Return the [x, y] coordinate for the center point of the cell that contains the specified text.  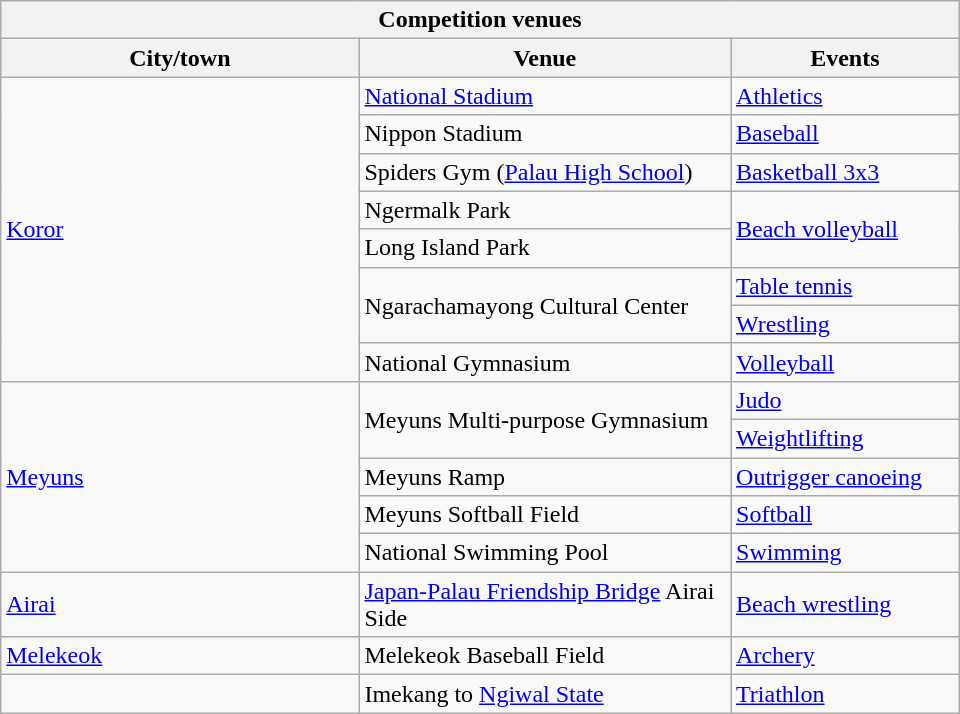
National Swimming Pool [545, 553]
Events [846, 58]
Airai [180, 604]
Meyuns Multi-purpose Gymnasium [545, 419]
City/town [180, 58]
Swimming [846, 553]
Table tennis [846, 286]
Nippon Stadium [545, 134]
Spiders Gym (Palau High School) [545, 172]
Meyuns Softball Field [545, 515]
Meyuns [180, 476]
Athletics [846, 96]
Imekang to Ngiwal State [545, 694]
Beach volleyball [846, 229]
Softball [846, 515]
Long Island Park [545, 248]
Venue [545, 58]
Wrestling [846, 324]
Basketball 3x3 [846, 172]
Koror [180, 229]
Ngermalk Park [545, 210]
Outrigger canoeing [846, 477]
Judo [846, 400]
Baseball [846, 134]
Weightlifting [846, 438]
National Stadium [545, 96]
Triathlon [846, 694]
Competition venues [480, 20]
Beach wrestling [846, 604]
Melekeok [180, 656]
National Gymnasium [545, 362]
Archery [846, 656]
Japan-Palau Friendship Bridge Airai Side [545, 604]
Melekeok Baseball Field [545, 656]
Ngarachamayong Cultural Center [545, 305]
Meyuns Ramp [545, 477]
Volleyball [846, 362]
